Capture the cell that displays the provided text and extract its [X, Y] central coordinate. 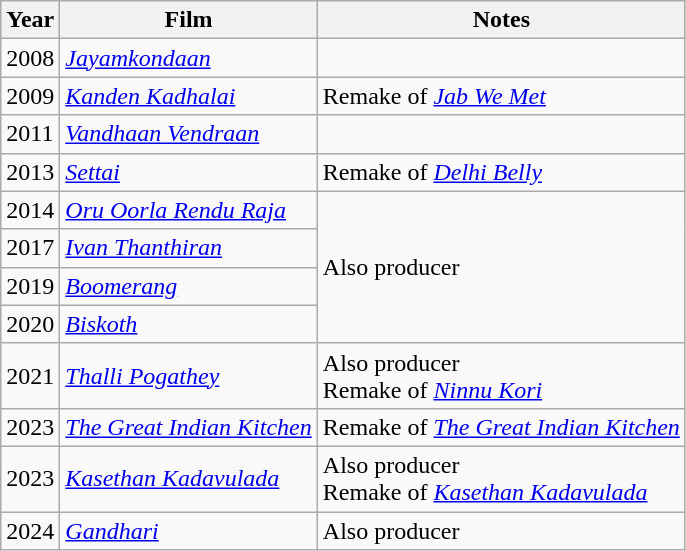
Settai [188, 172]
2011 [30, 134]
Film [188, 20]
Gandhari [188, 531]
2021 [30, 376]
2020 [30, 324]
Year [30, 20]
2013 [30, 172]
2017 [30, 248]
2019 [30, 286]
Boomerang [188, 286]
2024 [30, 531]
Also producerRemake of Ninnu Kori [501, 376]
The Great Indian Kitchen [188, 427]
Biskoth [188, 324]
Kasethan Kadavulada [188, 478]
Thalli Pogathey [188, 376]
Remake of The Great Indian Kitchen [501, 427]
Remake of Jab We Met [501, 96]
Notes [501, 20]
Kanden Kadhalai [188, 96]
Remake of Delhi Belly [501, 172]
2009 [30, 96]
Vandhaan Vendraan [188, 134]
Also producerRemake of Kasethan Kadavulada [501, 478]
Oru Oorla Rendu Raja [188, 210]
2008 [30, 58]
Jayamkondaan [188, 58]
Ivan Thanthiran [188, 248]
2014 [30, 210]
